Return the [x, y] coordinate for the center point of the cell that contains the specified text.  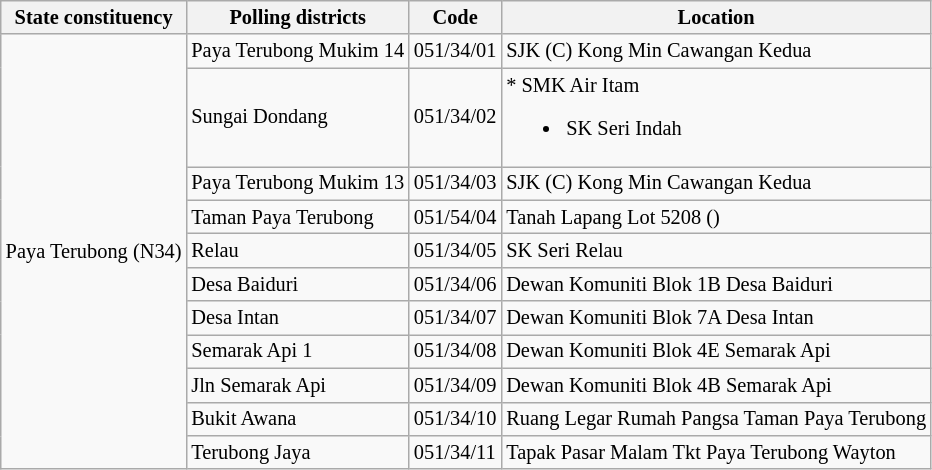
Semarak Api 1 [298, 351]
051/34/05 [455, 250]
Dewan Komuniti Blok 7A Desa Intan [716, 318]
Location [716, 17]
Ruang Legar Rumah Pangsa Taman Paya Terubong [716, 419]
Code [455, 17]
SK Seri Relau [716, 250]
Polling districts [298, 17]
051/34/09 [455, 385]
051/34/11 [455, 452]
Desa Intan [298, 318]
051/34/10 [455, 419]
Taman Paya Terubong [298, 217]
* SMK Air ItamSK Seri Indah [716, 117]
051/34/08 [455, 351]
Paya Terubong Mukim 13 [298, 183]
Bukit Awana [298, 419]
Dewan Komuniti Blok 1B Desa Baiduri [716, 284]
051/34/02 [455, 117]
Dewan Komuniti Blok 4B Semarak Api [716, 385]
Jln Semarak Api [298, 385]
Tapak Pasar Malam Tkt Paya Terubong Wayton [716, 452]
051/34/07 [455, 318]
State constituency [94, 17]
051/34/03 [455, 183]
Dewan Komuniti Blok 4E Semarak Api [716, 351]
051/34/01 [455, 51]
Tanah Lapang Lot 5208 () [716, 217]
Terubong Jaya [298, 452]
Relau [298, 250]
Paya Terubong Mukim 14 [298, 51]
Paya Terubong (N34) [94, 252]
051/34/06 [455, 284]
Sungai Dondang [298, 117]
Desa Baiduri [298, 284]
051/54/04 [455, 217]
